Search for the cell housing the specified text and yield its (X, Y) center coordinate. 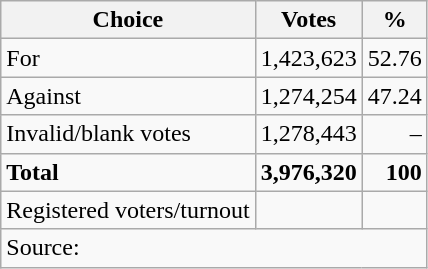
For (128, 58)
52.76 (394, 58)
100 (394, 172)
3,976,320 (308, 172)
1,278,443 (308, 134)
1,274,254 (308, 96)
Against (128, 96)
Total (128, 172)
1,423,623 (308, 58)
Registered voters/turnout (128, 210)
– (394, 134)
Choice (128, 20)
47.24 (394, 96)
Source: (214, 248)
Votes (308, 20)
% (394, 20)
Invalid/blank votes (128, 134)
